Capture the cell that displays the provided text and extract its [x, y] central coordinate. 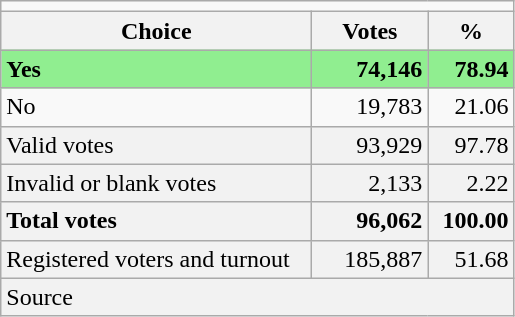
Source [258, 297]
Registered voters and turnout [156, 259]
21.06 [471, 107]
Valid votes [156, 145]
% [471, 31]
Votes [370, 31]
185,887 [370, 259]
Invalid or blank votes [156, 183]
2,133 [370, 183]
51.68 [471, 259]
19,783 [370, 107]
93,929 [370, 145]
Choice [156, 31]
Total votes [156, 221]
No [156, 107]
2.22 [471, 183]
78.94 [471, 69]
100.00 [471, 221]
Yes [156, 69]
74,146 [370, 69]
97.78 [471, 145]
96,062 [370, 221]
